For the text-containing cell, return its midpoint in [x, y] coordinate format. 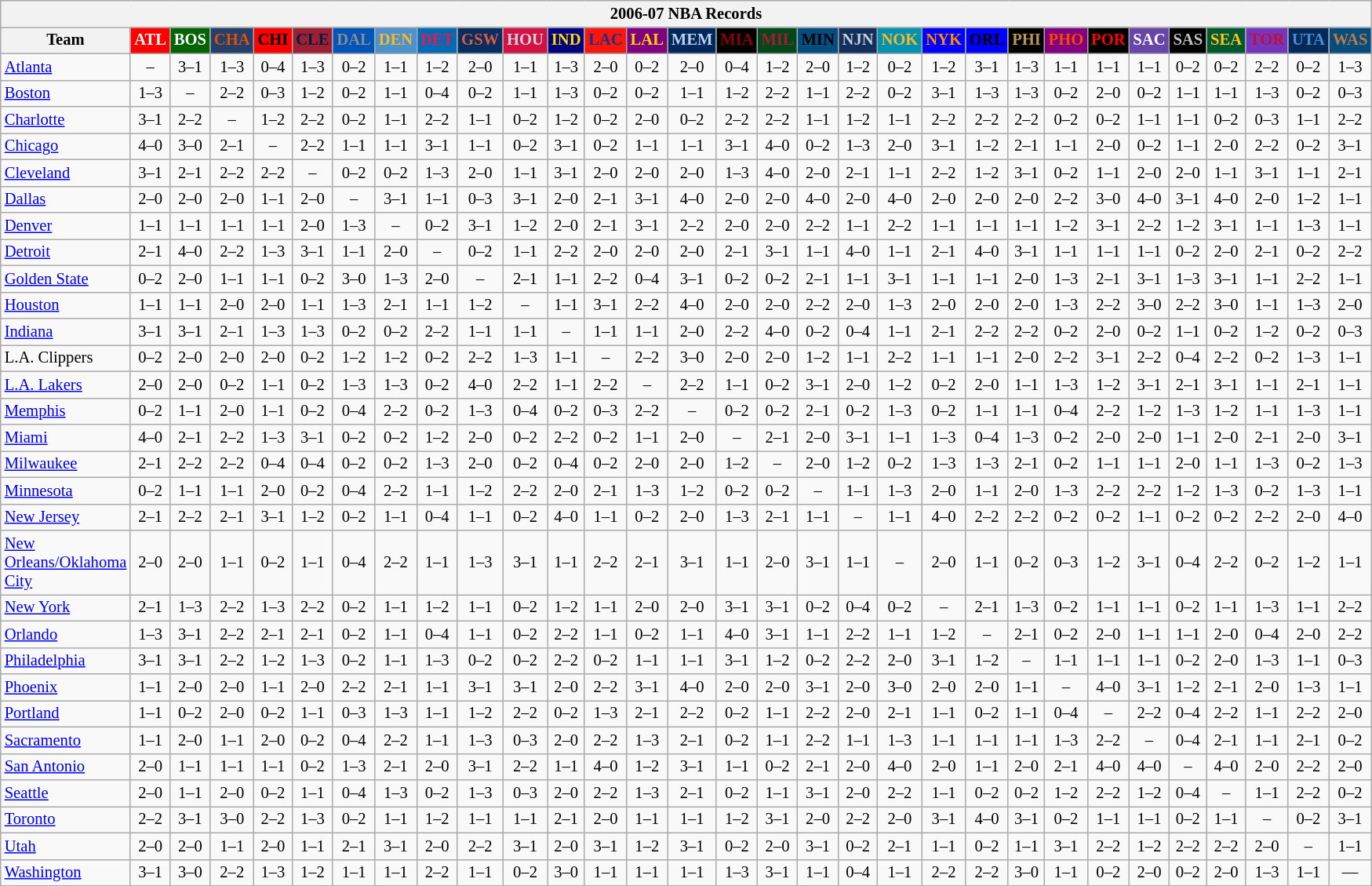
DET [437, 40]
CLE [312, 40]
Cleveland [66, 173]
Milwaukee [66, 464]
Utah [66, 846]
POR [1108, 40]
Toronto [66, 819]
L.A. Clippers [66, 358]
Washington [66, 873]
DAL [353, 40]
IND [566, 40]
Atlanta [66, 67]
NYK [944, 40]
GSW [480, 40]
LAL [647, 40]
Portland [66, 713]
ORL [987, 40]
SEA [1226, 40]
DEN [395, 40]
ATL [151, 40]
Team [66, 40]
SAC [1148, 40]
New York [66, 607]
Seattle [66, 793]
MEM [692, 40]
UTA [1308, 40]
Miami [66, 437]
Indiana [66, 332]
Philadelphia [66, 661]
CHA [232, 40]
HOU [526, 40]
PHI [1026, 40]
2006-07 NBA Records [686, 13]
MIL [778, 40]
Phoenix [66, 687]
TOR [1267, 40]
NJN [858, 40]
MIN [818, 40]
Golden State [66, 279]
LAC [606, 40]
PHO [1066, 40]
Chicago [66, 146]
WAS [1350, 40]
New Orleans/Oklahoma City [66, 563]
Orlando [66, 634]
SAS [1188, 40]
Detroit [66, 252]
— [1350, 873]
Sacramento [66, 740]
Charlotte [66, 120]
L.A. Lakers [66, 385]
Boston [66, 93]
New Jersey [66, 517]
MIA [737, 40]
BOS [190, 40]
Minnesota [66, 490]
NOK [901, 40]
CHI [273, 40]
Memphis [66, 411]
San Antonio [66, 767]
Houston [66, 305]
Dallas [66, 199]
Denver [66, 225]
